Find where the given text appears and provide that cell's center as [X, Y] coordinate. 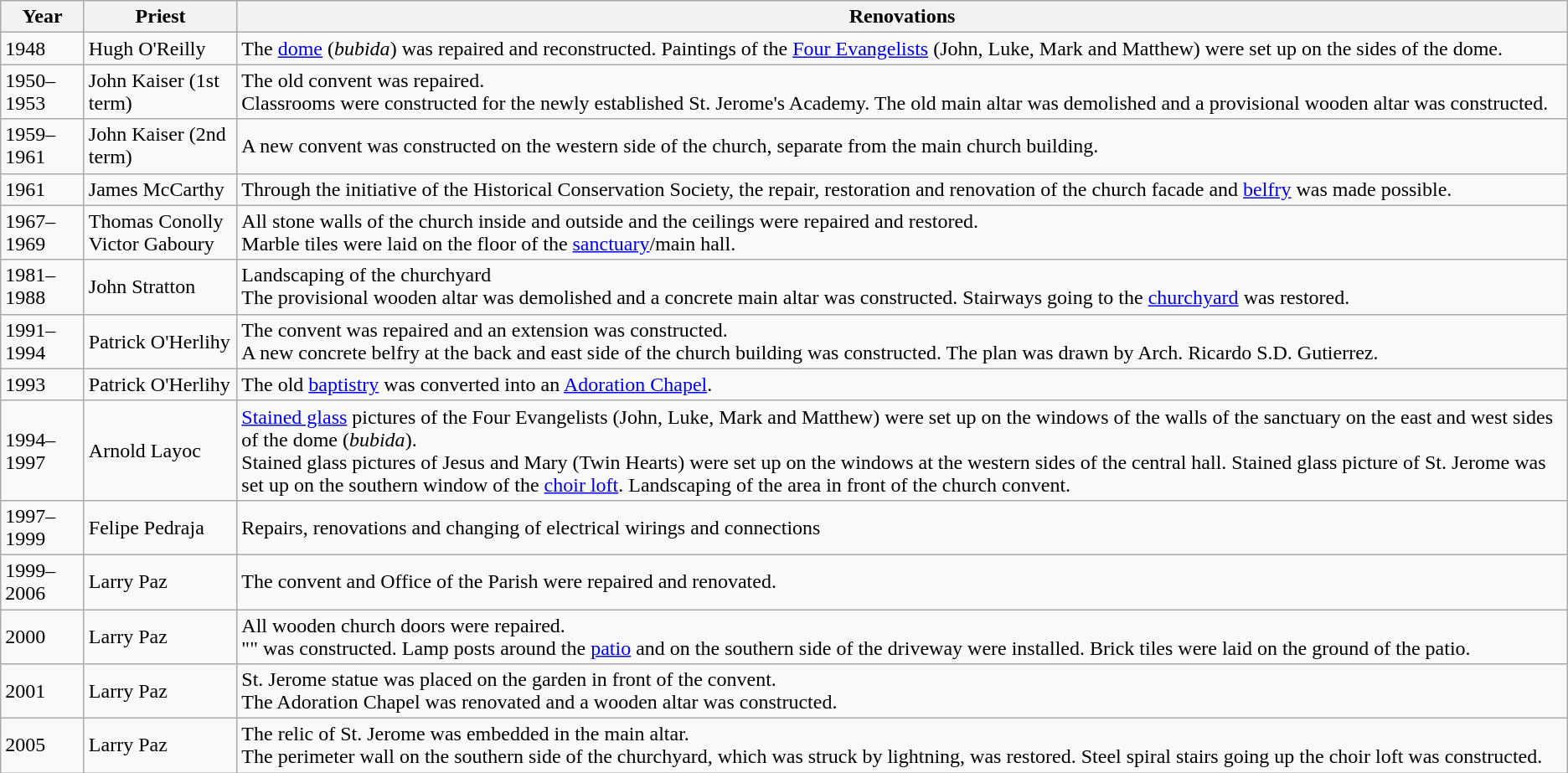
John Kaiser (2nd term) [160, 146]
1991–1994 [43, 342]
1948 [43, 49]
1993 [43, 384]
1961 [43, 189]
1950–1953 [43, 92]
A new convent was constructed on the western side of the church, separate from the main church building. [902, 146]
1999–2006 [43, 581]
Repairs, renovations and changing of electrical wirings and connections [902, 528]
1967–1969 [43, 233]
St. Jerome statue was placed on the garden in front of the convent.The Adoration Chapel was renovated and a wooden altar was constructed. [902, 692]
2001 [43, 692]
1959–1961 [43, 146]
Felipe Pedraja [160, 528]
1981–1988 [43, 286]
Year [43, 17]
1997–1999 [43, 528]
Renovations [902, 17]
James McCarthy [160, 189]
Arnold Layoc [160, 451]
2000 [43, 636]
Thomas ConollyVictor Gaboury [160, 233]
John Kaiser (1st term) [160, 92]
The old baptistry was converted into an Adoration Chapel. [902, 384]
John Stratton [160, 286]
2005 [43, 745]
The convent and Office of the Parish were repaired and renovated. [902, 581]
1994–1997 [43, 451]
Hugh O'Reilly [160, 49]
Priest [160, 17]
